Extract the [x, y] coordinate from the center of the cell holding the provided text.  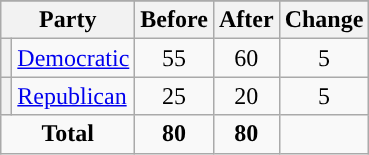
55 [174, 58]
20 [246, 96]
Total [68, 134]
After [246, 20]
Change [324, 20]
Democratic [74, 58]
Party [68, 20]
60 [246, 58]
Before [174, 20]
Republican [74, 96]
25 [174, 96]
